Search for the cell housing the specified text and yield its (X, Y) center coordinate. 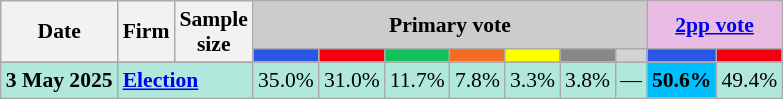
3.8% (588, 80)
3.3% (532, 80)
11.7% (418, 80)
7.8% (478, 80)
Election (186, 80)
— (631, 80)
2pp vote (714, 25)
3 May 2025 (60, 80)
35.0% (286, 80)
Firm (146, 32)
Primary vote (450, 25)
Date (60, 32)
50.6% (682, 80)
31.0% (352, 80)
49.4% (749, 80)
Samplesize (213, 32)
